Output the [x, y] coordinate of the center of the cell containing the given text.  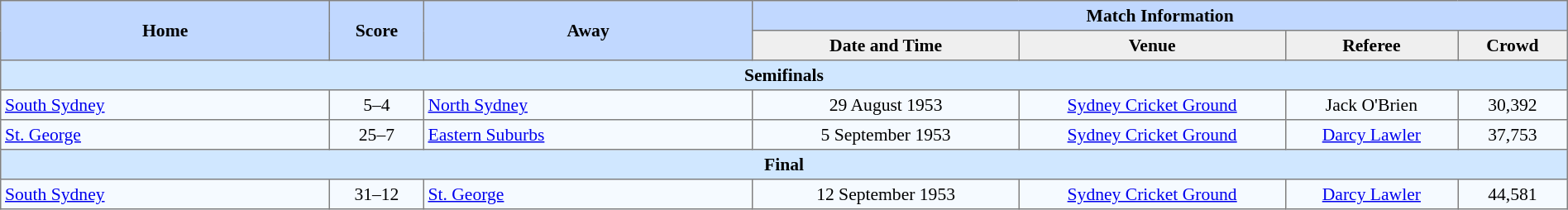
5 September 1953 [886, 135]
Home [165, 31]
Final [784, 165]
Jack O'Brien [1371, 105]
Referee [1371, 45]
Away [588, 31]
Date and Time [886, 45]
Match Information [1159, 16]
29 August 1953 [886, 105]
30,392 [1513, 105]
Crowd [1513, 45]
5–4 [377, 105]
44,581 [1513, 194]
12 September 1953 [886, 194]
Score [377, 31]
Eastern Suburbs [588, 135]
Semifinals [784, 75]
25–7 [377, 135]
37,753 [1513, 135]
31–12 [377, 194]
North Sydney [588, 105]
Venue [1152, 45]
